Provide the [X, Y] coordinate of the cell's center where the given text is located.  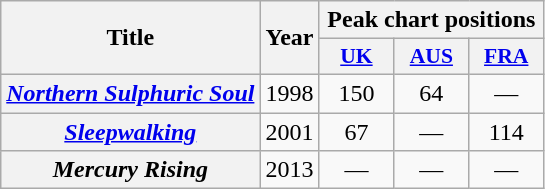
2001 [290, 131]
Peak chart positions [432, 20]
1998 [290, 93]
AUS [432, 57]
Title [130, 38]
64 [432, 93]
114 [506, 131]
2013 [290, 170]
Mercury Rising [130, 170]
Sleepwalking [130, 131]
Year [290, 38]
67 [356, 131]
150 [356, 93]
Northern Sulphuric Soul [130, 93]
FRA [506, 57]
UK [356, 57]
